Output the [X, Y] coordinate of the center of the cell containing the given text.  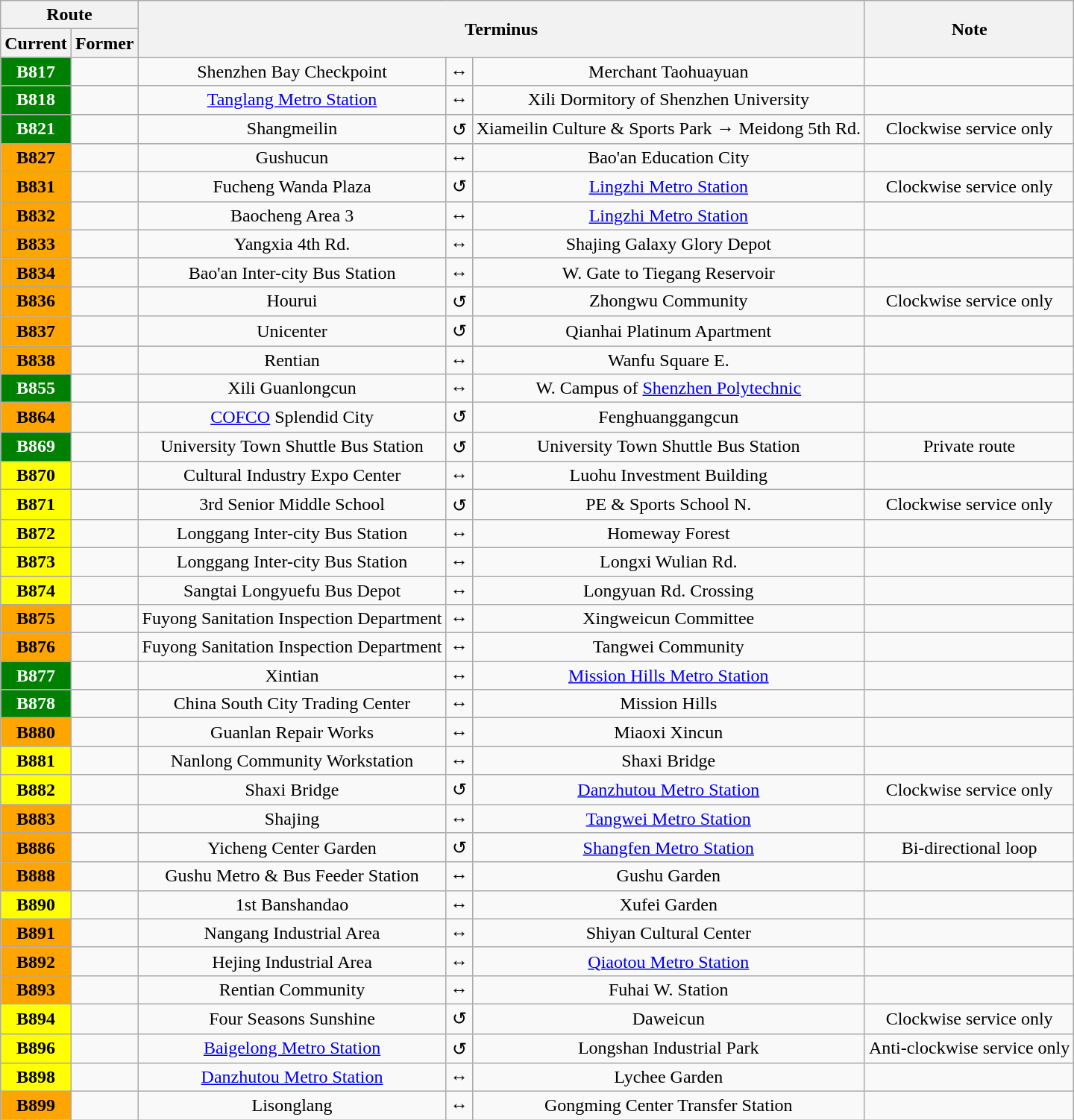
PE & Sports School N. [668, 505]
B836 [36, 301]
Cultural Industry Expo Center [292, 476]
Terminus [501, 29]
B855 [36, 388]
B837 [36, 331]
B878 [36, 704]
Xintian [292, 676]
Fenghuanggangcun [668, 418]
Nanlong Community Workstation [292, 761]
Xufei Garden [668, 905]
Shiyan Cultural Center [668, 933]
Luohu Investment Building [668, 476]
Xili Dormitory of Shenzhen University [668, 100]
Nangang Industrial Area [292, 933]
Shajing [292, 818]
B899 [36, 1106]
B832 [36, 215]
Tangwei Metro Station [668, 818]
Wanfu Square E. [668, 360]
Gushu Garden [668, 876]
B886 [36, 848]
B896 [36, 1048]
Longshan Industrial Park [668, 1048]
Four Seasons Sunshine [292, 1019]
B833 [36, 244]
Longxi Wulian Rd. [668, 561]
B838 [36, 360]
Former [104, 43]
1st Banshandao [292, 905]
Longyuan Rd. Crossing [668, 590]
B873 [36, 561]
Yicheng Center Garden [292, 848]
Gongming Center Transfer Station [668, 1106]
B864 [36, 418]
Daweicun [668, 1019]
Shangmeilin [292, 129]
COFCO Splendid City [292, 418]
Note [969, 29]
B882 [36, 790]
Shangfen Metro Station [668, 848]
B888 [36, 876]
B821 [36, 129]
Gushucun [292, 158]
Bi-directional loop [969, 848]
Tanglang Metro Station [292, 100]
Route [69, 15]
B880 [36, 732]
Unicenter [292, 331]
B869 [36, 447]
Yangxia 4th Rd. [292, 244]
Current [36, 43]
Lisonglang [292, 1106]
B883 [36, 818]
B871 [36, 505]
Lychee Garden [668, 1077]
Miaoxi Xincun [668, 732]
Homeway Forest [668, 533]
Shenzhen Bay Checkpoint [292, 72]
B834 [36, 272]
China South City Trading Center [292, 704]
Bao'an Education City [668, 158]
Qiaotou Metro Station [668, 961]
B881 [36, 761]
Fucheng Wanda Plaza [292, 187]
Fuhai W. Station [668, 990]
B872 [36, 533]
Baigelong Metro Station [292, 1048]
Zhongwu Community [668, 301]
B890 [36, 905]
Hourui [292, 301]
Xiameilin Culture & Sports Park → Meidong 5th Rd. [668, 129]
Hejing Industrial Area [292, 961]
Xingweicun Committee [668, 619]
B870 [36, 476]
Shajing Galaxy Glory Depot [668, 244]
B898 [36, 1077]
B827 [36, 158]
Gushu Metro & Bus Feeder Station [292, 876]
Private route [969, 447]
Sangtai Longyuefu Bus Depot [292, 590]
Anti-clockwise service only [969, 1048]
B876 [36, 647]
W. Campus of Shenzhen Polytechnic [668, 388]
Merchant Taohuayuan [668, 72]
Mission Hills [668, 704]
B892 [36, 961]
B891 [36, 933]
Bao'an Inter-city Bus Station [292, 272]
B893 [36, 990]
3rd Senior Middle School [292, 505]
B894 [36, 1019]
Xili Guanlongcun [292, 388]
B875 [36, 619]
Rentian [292, 360]
B818 [36, 100]
Mission Hills Metro Station [668, 676]
Rentian Community [292, 990]
B874 [36, 590]
Baocheng Area 3 [292, 215]
B877 [36, 676]
W. Gate to Tiegang Reservoir [668, 272]
B831 [36, 187]
Guanlan Repair Works [292, 732]
Tangwei Community [668, 647]
Qianhai Platinum Apartment [668, 331]
B817 [36, 72]
